Determine the [X, Y] coordinate at the center of the cell enclosing the given text.  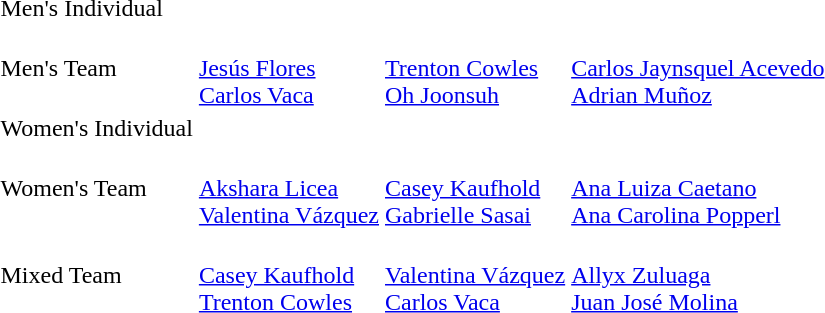
Akshara LiceaValentina Vázquez [288, 188]
Casey KaufholdGabrielle Sasai [476, 188]
Jesús FloresCarlos Vaca [288, 68]
Trenton CowlesOh Joonsuh [476, 68]
